Capture the cell that displays the provided text and extract its [x, y] central coordinate. 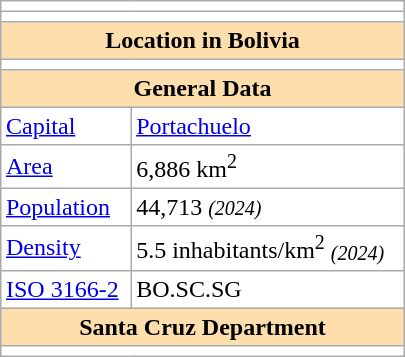
Area [66, 167]
Santa Cruz Department [203, 327]
44,713 (2024) [268, 208]
BO.SC.SG [268, 289]
Location in Bolivia [203, 41]
Population [66, 208]
Density [66, 248]
General Data [203, 89]
5.5 inhabitants/km2 (2024) [268, 248]
Portachuelo [268, 126]
Capital [66, 126]
6,886 km2 [268, 167]
ISO 3166-2 [66, 289]
